Find where the given text appears and provide that cell's center as (X, Y) coordinate. 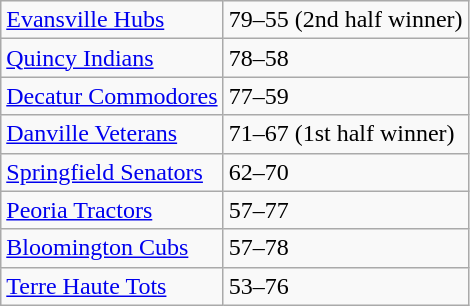
Decatur Commodores (112, 96)
78–58 (346, 58)
Peoria Tractors (112, 210)
79–55 (2nd half winner) (346, 20)
Bloomington Cubs (112, 248)
77–59 (346, 96)
57–78 (346, 248)
57–77 (346, 210)
62–70 (346, 172)
53–76 (346, 286)
Springfield Senators (112, 172)
Terre Haute Tots (112, 286)
Evansville Hubs (112, 20)
71–67 (1st half winner) (346, 134)
Quincy Indians (112, 58)
Danville Veterans (112, 134)
